Pinpoint the cell where the given text exists, returning its [X, Y] midpoint coordinate. 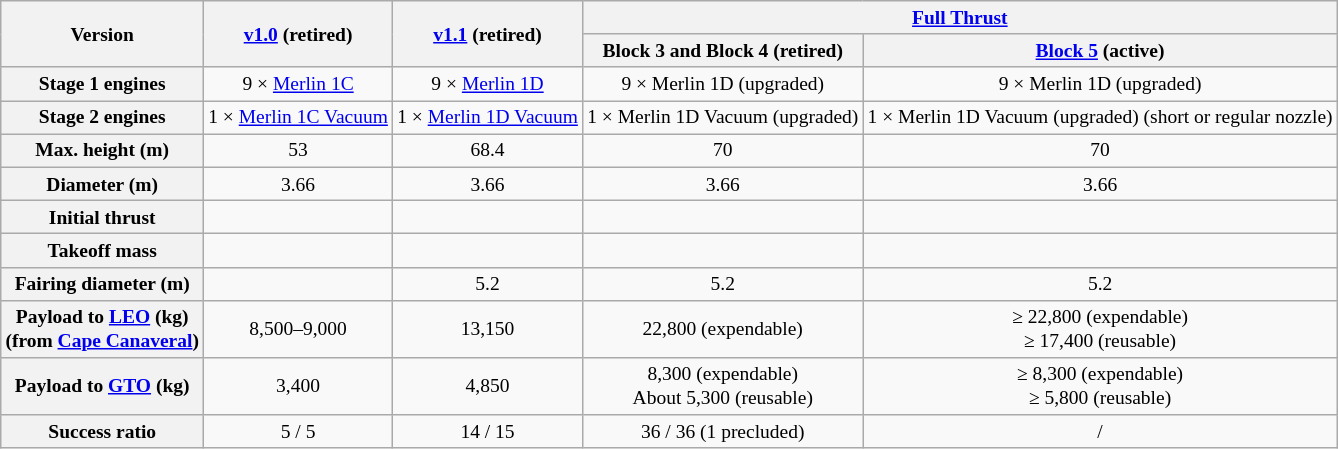
Max. height (m) [102, 150]
1 × Merlin 1D Vacuum (upgraded) (short or regular nozzle) [1100, 118]
1 × Merlin 1C Vacuum [298, 118]
53 [298, 150]
8,300 (expendable)About 5,300 (reusable) [723, 386]
Diameter (m) [102, 184]
Payload to GTO (kg) [102, 386]
9 × Merlin 1C [298, 84]
Takeoff mass [102, 250]
≥ 22,800 (expendable)≥ 17,400 (reusable) [1100, 328]
Payload to LEO (kg)(from Cape Canaveral) [102, 328]
≥ 8,300 (expendable)≥ 5,800 (reusable) [1100, 386]
Initial thrust [102, 216]
68.4 [488, 150]
Block 3 and Block 4 (retired) [723, 50]
1 × Merlin 1D Vacuum (upgraded) [723, 118]
13,150 [488, 328]
1 × Merlin 1D Vacuum [488, 118]
22,800 (expendable) [723, 328]
4,850 [488, 386]
8,500–9,000 [298, 328]
36 / 36 (1 precluded) [723, 432]
Stage 2 engines [102, 118]
Stage 1 engines [102, 84]
5 / 5 [298, 432]
Block 5 (active) [1100, 50]
v1.0 (retired) [298, 34]
/ [1100, 432]
3,400 [298, 386]
Fairing diameter (m) [102, 284]
Full Thrust [960, 18]
v1.1 (retired) [488, 34]
14 / 15 [488, 432]
Version [102, 34]
9 × Merlin 1D [488, 84]
Success ratio [102, 432]
